For the text-containing cell, return its midpoint in [x, y] coordinate format. 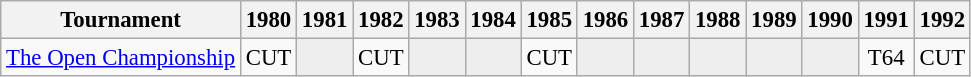
Tournament [121, 20]
1992 [942, 20]
1981 [325, 20]
1987 [661, 20]
1980 [268, 20]
1991 [886, 20]
1983 [437, 20]
The Open Championship [121, 58]
1985 [549, 20]
1982 [381, 20]
1990 [830, 20]
T64 [886, 58]
1988 [718, 20]
1984 [493, 20]
1986 [605, 20]
1989 [774, 20]
